Find where the given text appears and provide that cell's center as [x, y] coordinate. 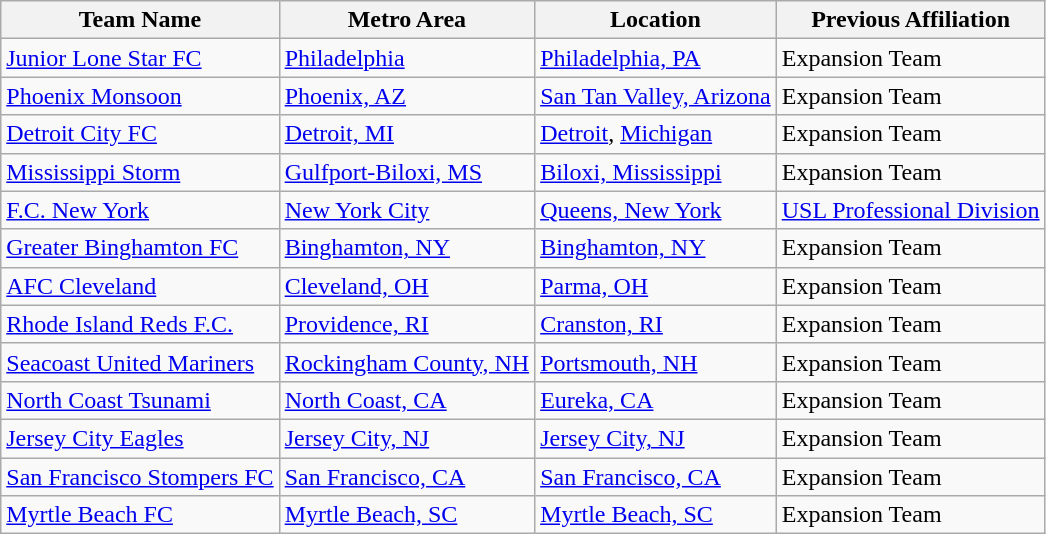
Previous Affiliation [910, 20]
Detroit, MI [406, 134]
San Tan Valley, Arizona [656, 96]
North Coast Tsunami [140, 400]
Cleveland, OH [406, 286]
Providence, RI [406, 324]
North Coast, CA [406, 400]
Mississippi Storm [140, 172]
Portsmouth, NH [656, 362]
Greater Binghamton FC [140, 248]
Detroit City FC [140, 134]
Location [656, 20]
Phoenix, AZ [406, 96]
New York City [406, 210]
Junior Lone Star FC [140, 58]
Rhode Island Reds F.C. [140, 324]
Phoenix Monsoon [140, 96]
Metro Area [406, 20]
F.C. New York [140, 210]
Philadelphia, PA [656, 58]
Rockingham County, NH [406, 362]
Myrtle Beach FC [140, 515]
Cranston, RI [656, 324]
Eureka, CA [656, 400]
Biloxi, Mississippi [656, 172]
Team Name [140, 20]
USL Professional Division [910, 210]
Parma, OH [656, 286]
Queens, New York [656, 210]
Gulfport-Biloxi, MS [406, 172]
Detroit, Michigan [656, 134]
AFC Cleveland [140, 286]
Jersey City Eagles [140, 438]
Philadelphia [406, 58]
Seacoast United Mariners [140, 362]
San Francisco Stompers FC [140, 477]
